Output the (X, Y) coordinate of the center of the cell containing the given text.  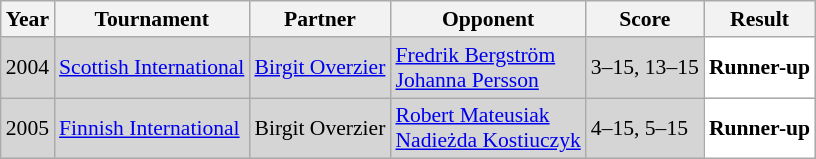
3–15, 13–15 (645, 68)
Scottish International (152, 68)
Partner (320, 19)
Year (28, 19)
Opponent (488, 19)
2004 (28, 68)
Fredrik Bergström Johanna Persson (488, 68)
Result (760, 19)
Score (645, 19)
4–15, 5–15 (645, 128)
Finnish International (152, 128)
Tournament (152, 19)
Robert Mateusiak Nadieżda Kostiuczyk (488, 128)
2005 (28, 128)
